Detect which cell encompasses the target text, then output its [x, y] center coordinate. 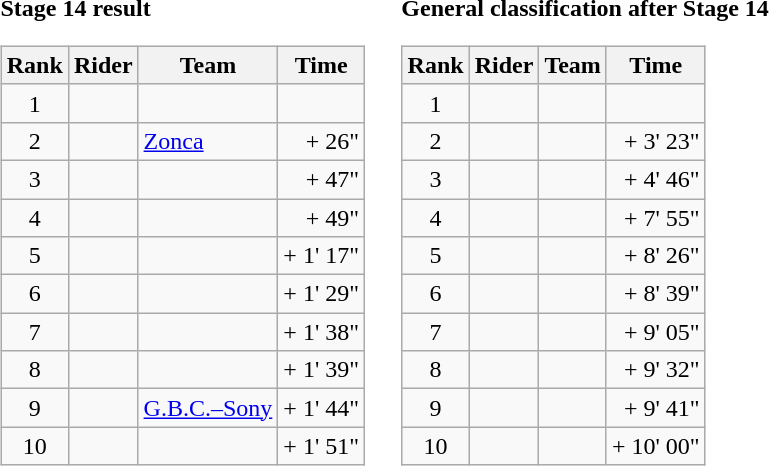
+ 1' 51" [322, 446]
+ 7' 55" [656, 217]
Zonca [208, 141]
+ 9' 05" [656, 332]
+ 1' 17" [322, 256]
+ 8' 26" [656, 256]
+ 8' 39" [656, 294]
+ 1' 44" [322, 408]
+ 4' 46" [656, 179]
+ 9' 32" [656, 370]
+ 47" [322, 179]
+ 1' 38" [322, 332]
+ 49" [322, 217]
+ 9' 41" [656, 408]
+ 1' 29" [322, 294]
G.B.C.–Sony [208, 408]
+ 1' 39" [322, 370]
+ 10' 00" [656, 446]
+ 3' 23" [656, 141]
+ 26" [322, 141]
